Provide the [x, y] coordinate of the cell's center where the given text is located.  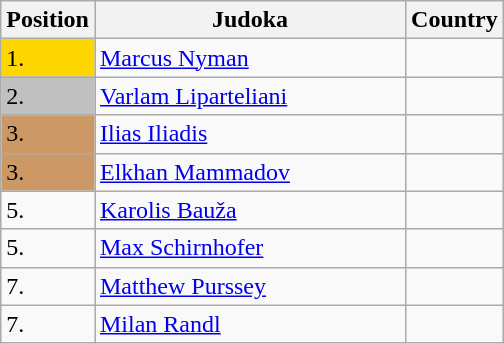
Matthew Purssey [250, 286]
Elkhan Mammadov [250, 172]
Max Schirnhofer [250, 248]
Judoka [250, 20]
1. [48, 58]
2. [48, 96]
Position [48, 20]
Country [455, 20]
Marcus Nyman [250, 58]
Karolis Bauža [250, 210]
Milan Randl [250, 324]
Varlam Liparteliani [250, 96]
Ilias Iliadis [250, 134]
